Return the (x, y) coordinate for the center point of the cell that contains the specified text.  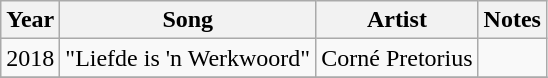
Corné Pretorius (397, 58)
Song (188, 20)
Notes (512, 20)
Artist (397, 20)
"Liefde is 'n Werkwoord" (188, 58)
Year (30, 20)
2018 (30, 58)
